Provide the [X, Y] coordinate of the cell's center where the given text is located.  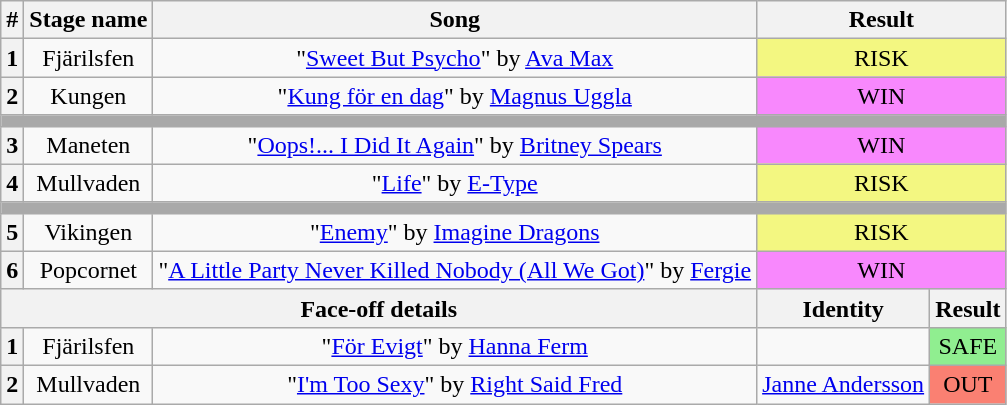
OUT [968, 384]
Maneten [88, 145]
Kungen [88, 96]
SAFE [968, 346]
Song [455, 20]
# [12, 20]
"Oops!... I Did It Again" by Britney Spears [455, 145]
Stage name [88, 20]
"För Evigt" by Hanna Ferm [455, 346]
6 [12, 270]
"A Little Party Never Killed Nobody (All We Got)" by Fergie [455, 270]
Popcornet [88, 270]
"I'm Too Sexy" by Right Said Fred [455, 384]
"Enemy" by Imagine Dragons [455, 232]
5 [12, 232]
4 [12, 183]
"Sweet But Psycho" by Ava Max [455, 58]
Identity [844, 308]
"Life" by E-Type [455, 183]
3 [12, 145]
Janne Andersson [844, 384]
Vikingen [88, 232]
"Kung för en dag" by Magnus Uggla [455, 96]
Face-off details [379, 308]
